Scan for the cell matching the given text and deliver its [x, y] coordinate at center. 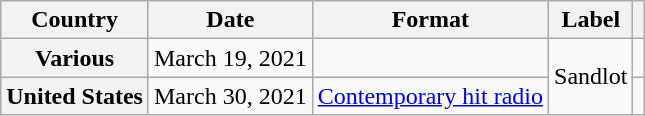
Format [430, 20]
United States [75, 96]
Label [591, 20]
Various [75, 58]
March 30, 2021 [230, 96]
Country [75, 20]
Sandlot [591, 77]
Contemporary hit radio [430, 96]
Date [230, 20]
March 19, 2021 [230, 58]
